Pinpoint the cell where the given text exists, returning its (X, Y) midpoint coordinate. 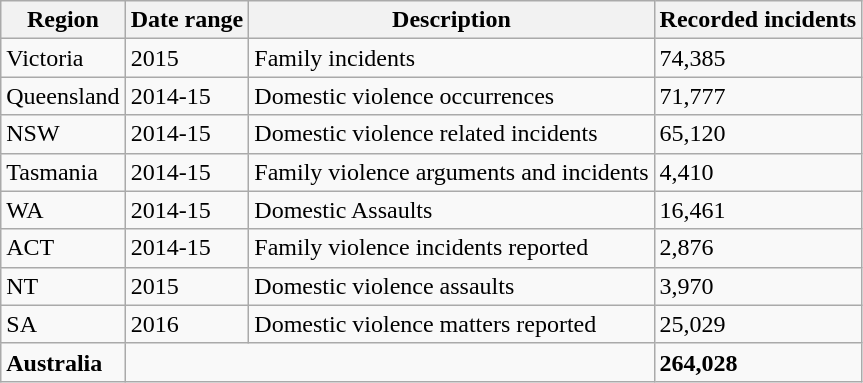
Domestic violence matters reported (452, 324)
71,777 (758, 96)
2,876 (758, 248)
65,120 (758, 134)
Domestic violence assaults (452, 286)
Domestic violence related incidents (452, 134)
Family violence arguments and incidents (452, 172)
Date range (187, 20)
Region (63, 20)
Family violence incidents reported (452, 248)
25,029 (758, 324)
3,970 (758, 286)
SA (63, 324)
Recorded incidents (758, 20)
WA (63, 210)
Domestic Assaults (452, 210)
264,028 (758, 362)
NSW (63, 134)
ACT (63, 248)
2016 (187, 324)
NT (63, 286)
16,461 (758, 210)
Family incidents (452, 58)
Tasmania (63, 172)
Australia (63, 362)
4,410 (758, 172)
Description (452, 20)
Domestic violence occurrences (452, 96)
Victoria (63, 58)
Queensland (63, 96)
74,385 (758, 58)
